Determine the (X, Y) coordinate at the center of the cell enclosing the given text.  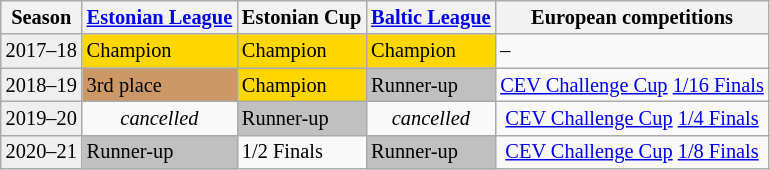
Season (42, 17)
2017–18 (42, 51)
– (632, 51)
CEV Challenge Cup 1/8 Finals (632, 152)
2020–21 (42, 152)
Baltic League (430, 17)
2019–20 (42, 118)
European competitions (632, 17)
Estonian Cup (302, 17)
CEV Challenge Cup 1/4 Finals (632, 118)
Estonian League (160, 17)
CEV Challenge Cup 1/16 Finals (632, 85)
1/2 Finals (302, 152)
2018–19 (42, 85)
3rd place (160, 85)
